For the text-containing cell, return its midpoint in (x, y) coordinate format. 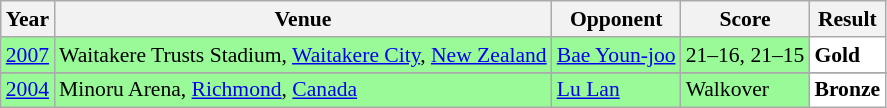
21–16, 21–15 (746, 55)
Year (28, 19)
Minoru Arena, Richmond, Canada (303, 90)
Walkover (746, 90)
Gold (847, 55)
2007 (28, 55)
Result (847, 19)
Venue (303, 19)
Bae Youn-joo (616, 55)
Bronze (847, 90)
Opponent (616, 19)
2004 (28, 90)
Waitakere Trusts Stadium, Waitakere City, New Zealand (303, 55)
Lu Lan (616, 90)
Score (746, 19)
